Pinpoint the cell where the given text exists, returning its [x, y] midpoint coordinate. 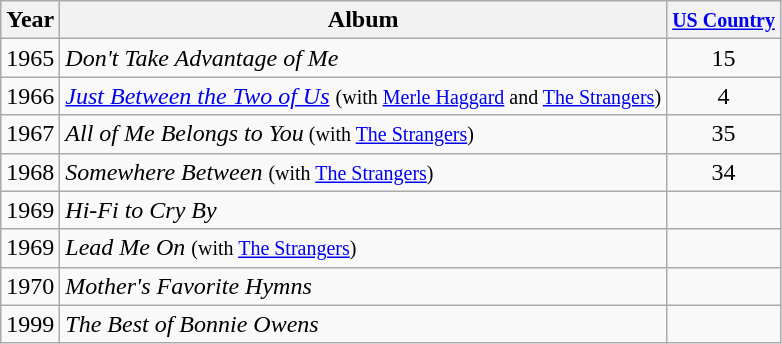
Hi-Fi to Cry By [364, 210]
US Country [724, 20]
4 [724, 96]
Don't Take Advantage of Me [364, 58]
Mother's Favorite Hymns [364, 286]
1966 [30, 96]
1965 [30, 58]
All of Me Belongs to You (with The Strangers) [364, 134]
Somewhere Between (with The Strangers) [364, 172]
35 [724, 134]
1999 [30, 324]
Year [30, 20]
34 [724, 172]
1967 [30, 134]
Album [364, 20]
1968 [30, 172]
The Best of Bonnie Owens [364, 324]
15 [724, 58]
Lead Me On (with The Strangers) [364, 248]
Just Between the Two of Us (with Merle Haggard and The Strangers) [364, 96]
1970 [30, 286]
